Extract the [x, y] coordinate from the center of the cell holding the provided text.  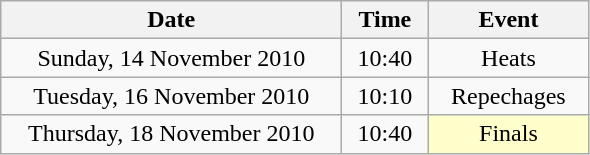
Finals [508, 134]
Date [172, 20]
Repechages [508, 96]
10:10 [385, 96]
Thursday, 18 November 2010 [172, 134]
Event [508, 20]
Tuesday, 16 November 2010 [172, 96]
Time [385, 20]
Sunday, 14 November 2010 [172, 58]
Heats [508, 58]
